Capture the cell that displays the provided text and extract its (x, y) central coordinate. 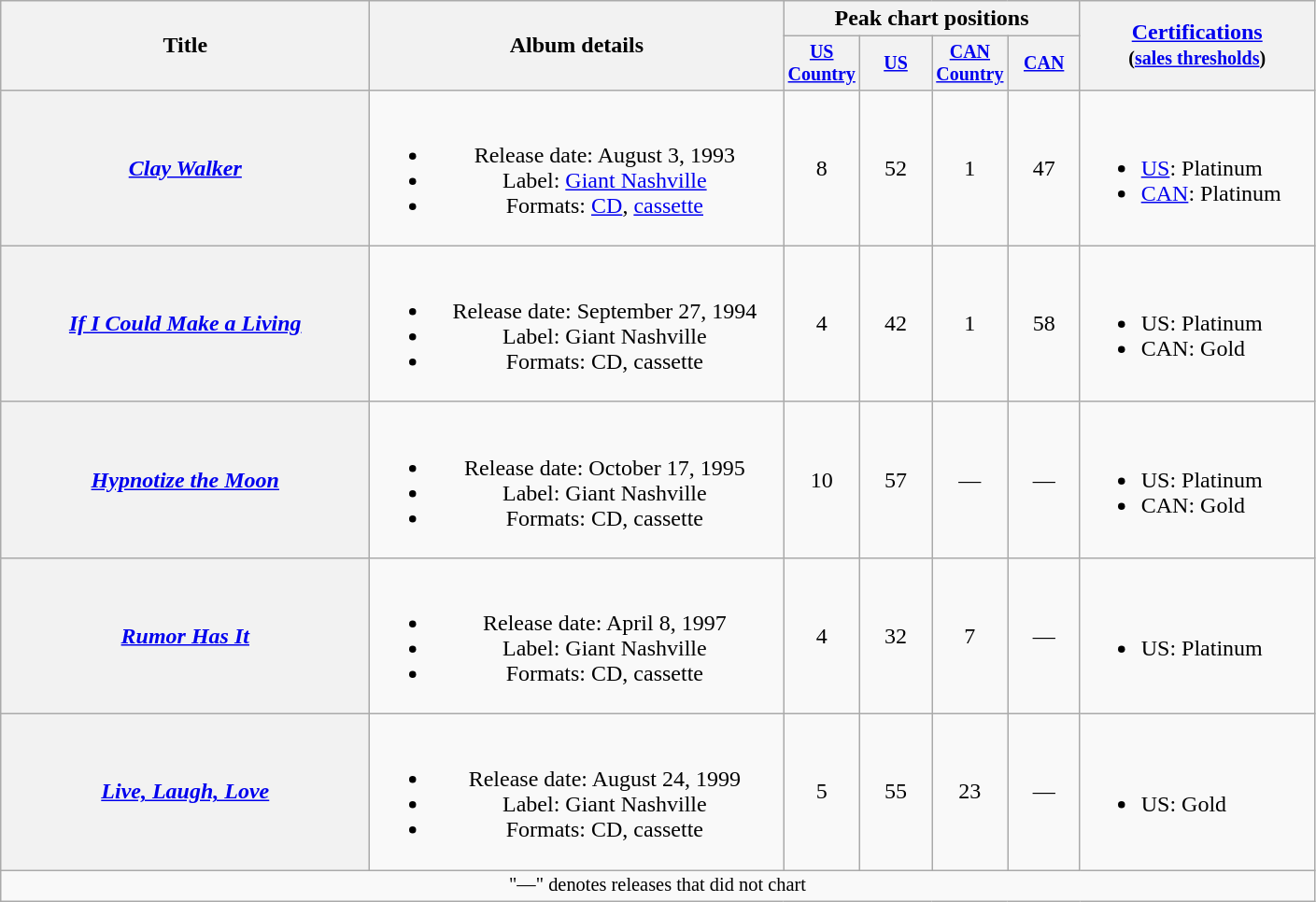
CAN (1044, 63)
If I Could Make a Living (185, 323)
32 (897, 635)
57 (897, 480)
Title (185, 46)
Clay Walker (185, 168)
23 (970, 792)
Release date: October 17, 1995Label: Giant NashvilleFormats: CD, cassette (577, 480)
7 (970, 635)
8 (822, 168)
Rumor Has It (185, 635)
"—" denotes releases that did not chart (658, 886)
Release date: August 24, 1999Label: Giant NashvilleFormats: CD, cassette (577, 792)
52 (897, 168)
5 (822, 792)
Album details (577, 46)
CAN Country (970, 63)
Certifications(sales thresholds) (1197, 46)
US (897, 63)
Hypnotize the Moon (185, 480)
Live, Laugh, Love (185, 792)
Peak chart positions (932, 19)
47 (1044, 168)
US: Gold (1197, 792)
US: Platinum (1197, 635)
42 (897, 323)
US Country (822, 63)
US: PlatinumCAN: Platinum (1197, 168)
Release date: September 27, 1994Label: Giant NashvilleFormats: CD, cassette (577, 323)
Release date: August 3, 1993Label: Giant NashvilleFormats: CD, cassette (577, 168)
Release date: April 8, 1997Label: Giant NashvilleFormats: CD, cassette (577, 635)
10 (822, 480)
55 (897, 792)
58 (1044, 323)
